Pinpoint the cell where the given text exists, returning its [X, Y] midpoint coordinate. 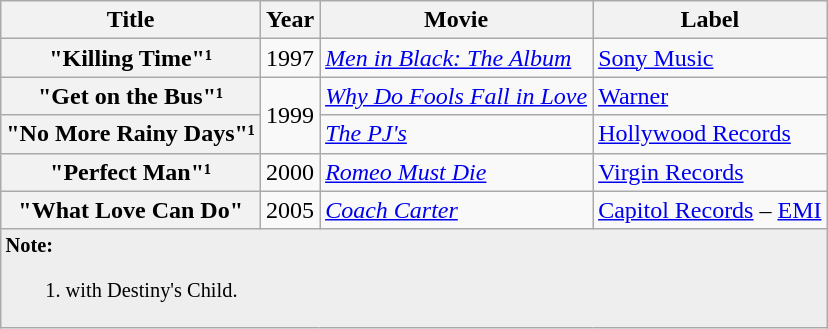
Sony Music [710, 58]
Why Do Fools Fall in Love [456, 96]
Romeo Must Die [456, 172]
1997 [290, 58]
Note:with Destiny's Child. [414, 278]
Men in Black: The Album [456, 58]
2005 [290, 210]
"No More Rainy Days"¹ [131, 134]
Coach Carter [456, 210]
Hollywood Records [710, 134]
Year [290, 20]
"Killing Time"¹ [131, 58]
Capitol Records – EMI [710, 210]
"Perfect Man"¹ [131, 172]
Title [131, 20]
Label [710, 20]
The PJ's [456, 134]
Virgin Records [710, 172]
"What Love Can Do" [131, 210]
1999 [290, 115]
2000 [290, 172]
Movie [456, 20]
"Get on the Bus"¹ [131, 96]
Warner [710, 96]
